Extract the [X, Y] coordinate from the center of the cell holding the provided text.  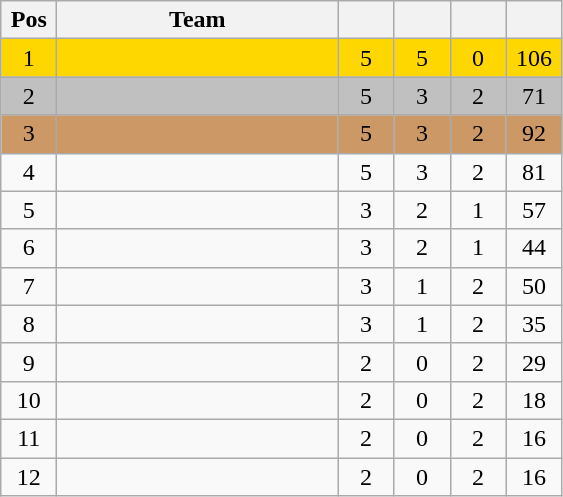
18 [534, 400]
4 [29, 172]
50 [534, 286]
71 [534, 96]
10 [29, 400]
57 [534, 210]
Team [198, 20]
9 [29, 362]
106 [534, 58]
81 [534, 172]
12 [29, 477]
11 [29, 438]
29 [534, 362]
35 [534, 324]
92 [534, 134]
44 [534, 248]
8 [29, 324]
Pos [29, 20]
7 [29, 286]
6 [29, 248]
